Identify which cell holds the provided text, then report its [X, Y] central coordinate. 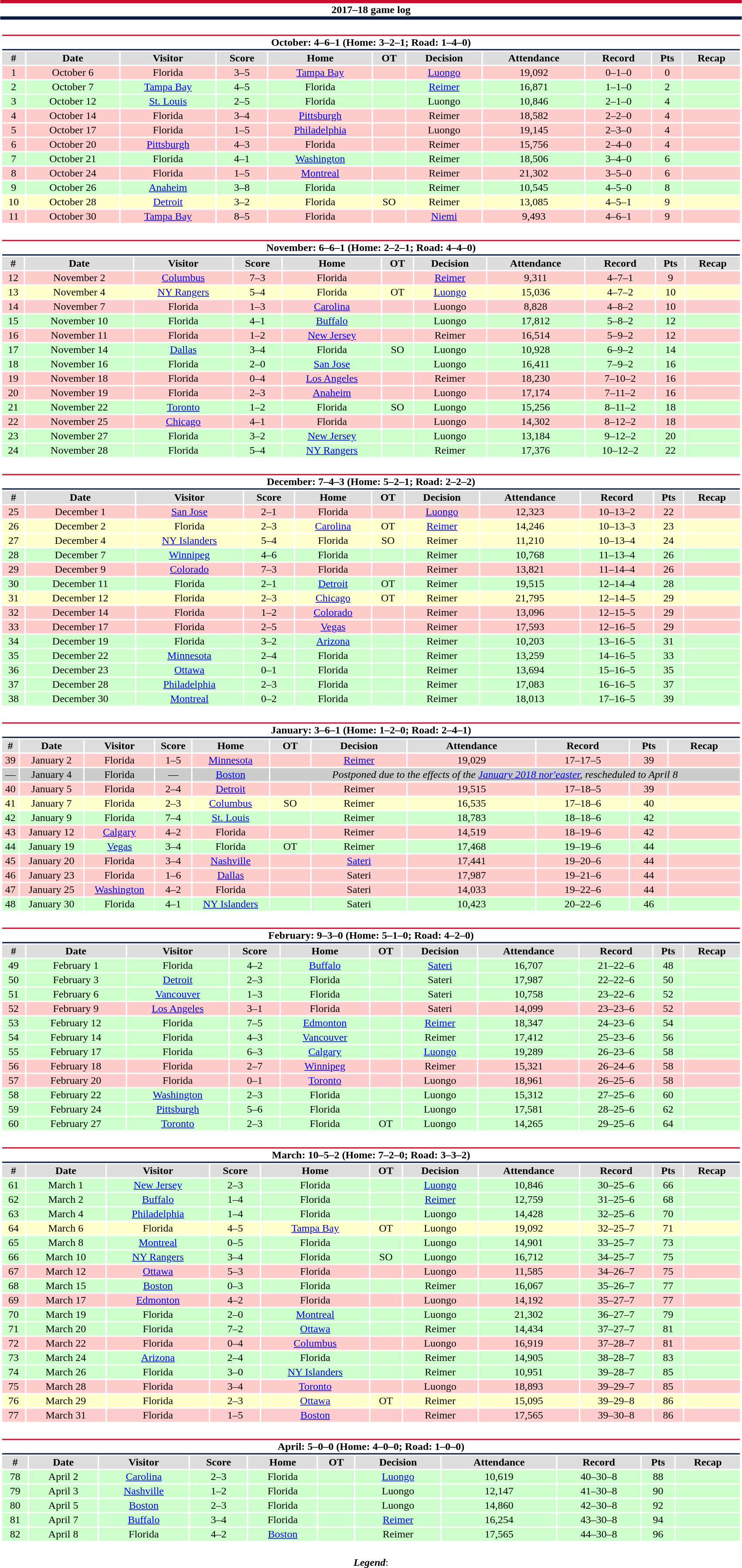
17,412 [528, 1038]
16,411 [536, 364]
19–19–6 [583, 847]
5–8–2 [620, 321]
9,311 [536, 278]
18–19–6 [583, 832]
43 [10, 832]
26–24–6 [616, 1066]
October 30 [72, 217]
18,582 [534, 115]
December 7 [80, 555]
18–18–6 [583, 818]
96 [658, 1534]
January 5 [51, 789]
15,036 [536, 292]
7–9–2 [620, 364]
November 18 [79, 379]
14,901 [528, 1242]
24–23–6 [616, 1023]
13 [13, 292]
October 14 [72, 115]
34–26–7 [616, 1271]
October 7 [72, 87]
December 1 [80, 512]
36–27–7 [616, 1315]
67 [13, 1271]
October 21 [72, 159]
44–30–8 [599, 1534]
16,067 [528, 1286]
19,289 [528, 1052]
January 4 [51, 774]
22–22–6 [616, 980]
14,099 [528, 1009]
10,928 [536, 350]
29–25–6 [616, 1124]
18,347 [528, 1023]
April: 5–0–0 (Home: 4–0–0; Road: 1–0–0) [371, 1447]
94 [658, 1520]
34–25–7 [616, 1257]
January 7 [51, 803]
March 4 [66, 1214]
39–30–8 [616, 1415]
41–30–8 [599, 1491]
February 18 [76, 1066]
November 14 [79, 350]
17–16–5 [617, 699]
6–3 [255, 1052]
14–16–5 [617, 656]
17,468 [472, 847]
25–23–6 [616, 1038]
12,323 [530, 512]
3–5–0 [619, 173]
92 [658, 1506]
9,493 [534, 217]
72 [13, 1344]
17,441 [472, 861]
18,506 [534, 159]
March 29 [66, 1401]
16,535 [472, 803]
37–27–7 [616, 1329]
7–4 [173, 818]
78 [15, 1477]
2–2–0 [619, 115]
October 17 [72, 130]
April 7 [63, 1520]
43–30–8 [599, 1520]
16,919 [528, 1344]
8,828 [536, 306]
4–7–2 [620, 292]
October: 4–6–1 (Home: 3–2–1; Road: 1–4–0) [371, 43]
14,428 [528, 1214]
14,246 [530, 526]
Postponed due to the effects of the January 2018 nor'easter, rescheduled to April 8 [505, 774]
38 [13, 699]
1–1–0 [619, 87]
December 22 [80, 656]
12–14–4 [617, 584]
February 6 [76, 994]
17,376 [536, 450]
March 20 [66, 1329]
20–22–6 [583, 904]
12–16–5 [617, 627]
3–0 [235, 1372]
13,085 [534, 202]
4–8–2 [620, 306]
March 17 [66, 1300]
31–25–6 [616, 1200]
17,083 [530, 685]
16,712 [528, 1257]
13,694 [530, 670]
March 2 [66, 1200]
14,434 [528, 1329]
39–29–7 [616, 1386]
2–1–0 [619, 102]
32–25–7 [616, 1229]
16,871 [534, 87]
18,230 [536, 379]
18,961 [528, 1080]
8–12–2 [620, 421]
December 23 [80, 670]
March 22 [66, 1344]
83 [668, 1358]
February: 9–3–0 (Home: 5–1–0; Road: 4–2–0) [371, 935]
October 6 [72, 73]
February 14 [76, 1038]
April 2 [63, 1477]
4–5–1 [619, 202]
27–25–6 [616, 1095]
1 [14, 73]
11–14–4 [617, 570]
10–13–4 [617, 541]
11,210 [530, 541]
October 28 [72, 202]
0–5 [235, 1242]
18,013 [530, 699]
11 [14, 217]
January 2 [51, 760]
January 25 [51, 889]
December 30 [80, 699]
February 3 [76, 980]
March 19 [66, 1315]
January 12 [51, 832]
39–29–8 [616, 1401]
10–12–2 [620, 450]
14,265 [528, 1124]
2–3–0 [619, 130]
November 2 [79, 278]
14,519 [472, 832]
9–12–2 [620, 436]
4–7–1 [620, 278]
19,029 [472, 760]
4–5–0 [619, 188]
63 [13, 1214]
21–22–6 [616, 965]
8–5 [242, 217]
19,145 [534, 130]
15,256 [536, 407]
10,545 [534, 188]
33–25–7 [616, 1242]
2–4–0 [619, 144]
0 [667, 73]
13,096 [530, 612]
January 23 [51, 876]
35–26–7 [616, 1286]
10,951 [528, 1372]
2–7 [255, 1066]
42–30–8 [599, 1506]
10–13–2 [617, 512]
19–20–6 [583, 861]
82 [15, 1534]
14,302 [536, 421]
March 10 [66, 1257]
7–5 [255, 1023]
February 9 [76, 1009]
59 [13, 1109]
19–21–6 [583, 876]
51 [13, 994]
32 [13, 612]
March 26 [66, 1372]
15,321 [528, 1066]
October 12 [72, 102]
17,593 [530, 627]
January 9 [51, 818]
61 [13, 1185]
March 8 [66, 1242]
10,758 [528, 994]
10,768 [530, 555]
37–28–7 [616, 1344]
December 19 [80, 641]
26–23–6 [616, 1052]
April 3 [63, 1491]
November 7 [79, 306]
90 [658, 1491]
4–6–1 [619, 217]
4–6 [269, 555]
3–5 [242, 73]
January: 3–6–1 (Home: 1–2–0; Road: 2–4–1) [371, 730]
11,585 [528, 1271]
16,514 [536, 335]
3–8 [242, 188]
December 2 [80, 526]
17,812 [536, 321]
6–9–2 [620, 350]
7 [14, 159]
34 [13, 641]
January 19 [51, 847]
February 17 [76, 1052]
5–3 [235, 1271]
15–16–5 [617, 670]
35–27–7 [616, 1300]
45 [10, 861]
April 8 [63, 1534]
March 6 [66, 1229]
3 [14, 102]
74 [13, 1372]
March 12 [66, 1271]
November 25 [79, 421]
November 22 [79, 407]
38–28–7 [616, 1358]
39–28–7 [616, 1372]
March 28 [66, 1386]
5–9–2 [620, 335]
January 20 [51, 861]
26–25–6 [616, 1080]
15,095 [528, 1401]
December 11 [80, 584]
88 [658, 1477]
41 [10, 803]
32–25–6 [616, 1214]
17,581 [528, 1109]
14,860 [499, 1506]
15,312 [528, 1095]
15,756 [534, 144]
November 4 [79, 292]
53 [13, 1023]
27 [13, 541]
14,905 [528, 1358]
19–22–6 [583, 889]
7–11–2 [620, 393]
October 20 [72, 144]
0–2 [269, 699]
March: 10–5–2 (Home: 7–2–0; Road: 3–3–2) [371, 1155]
13–16–5 [617, 641]
November 11 [79, 335]
10,619 [499, 1477]
March 24 [66, 1358]
7–2 [235, 1329]
1–6 [173, 876]
0–1–0 [619, 73]
13,184 [536, 436]
11–13–4 [617, 555]
17–17–5 [583, 760]
13,821 [530, 570]
49 [13, 965]
12,147 [499, 1491]
23–23–6 [616, 1009]
November 28 [79, 450]
36 [13, 670]
December 12 [80, 598]
17–18–5 [583, 789]
12–15–5 [617, 612]
30 [13, 584]
28–25–6 [616, 1109]
14,033 [472, 889]
13,259 [530, 656]
November 10 [79, 321]
8–11–2 [620, 407]
65 [13, 1242]
November 16 [79, 364]
17 [13, 350]
April 5 [63, 1506]
47 [10, 889]
December 17 [80, 627]
57 [13, 1080]
19 [13, 379]
December 4 [80, 541]
30–25–6 [616, 1185]
15 [13, 321]
55 [13, 1052]
February 22 [76, 1095]
17–18–6 [583, 803]
17,174 [536, 393]
5 [14, 130]
21,795 [530, 598]
2017–18 game log [371, 10]
10,423 [472, 904]
December 28 [80, 685]
February 20 [76, 1080]
12–14–5 [617, 598]
January 30 [51, 904]
10–13–3 [617, 526]
40–30–8 [599, 1477]
16–16–5 [617, 685]
10,203 [530, 641]
December 9 [80, 570]
14,192 [528, 1300]
March 31 [66, 1415]
7–10–2 [620, 379]
February 1 [76, 965]
December 14 [80, 612]
76 [13, 1401]
November 27 [79, 436]
October 26 [72, 188]
October 24 [72, 173]
16,707 [528, 965]
February 12 [76, 1023]
November 19 [79, 393]
March 15 [66, 1286]
80 [15, 1506]
12,759 [528, 1200]
February 24 [76, 1109]
23–22–6 [616, 994]
Niemi [444, 217]
16,254 [499, 1520]
5–6 [255, 1109]
December: 7–4–3 (Home: 5–2–1; Road: 2–2–2) [371, 482]
3–1 [255, 1009]
25 [13, 512]
February 27 [76, 1124]
3–4–0 [619, 159]
18,893 [528, 1386]
November: 6–6–1 (Home: 2–2–1; Road: 4–4–0) [371, 248]
March 1 [66, 1185]
0–3 [235, 1286]
18,783 [472, 818]
69 [13, 1300]
21 [13, 407]
